Pinpoint the cell where the given text exists, returning its [X, Y] midpoint coordinate. 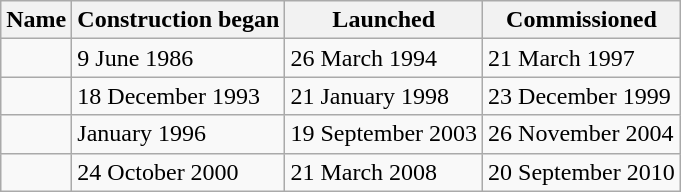
21 January 1998 [384, 96]
Commissioned [582, 20]
Name [36, 20]
24 October 2000 [178, 172]
20 September 2010 [582, 172]
Construction began [178, 20]
26 November 2004 [582, 134]
26 March 1994 [384, 58]
19 September 2003 [384, 134]
January 1996 [178, 134]
23 December 1999 [582, 96]
21 March 1997 [582, 58]
18 December 1993 [178, 96]
9 June 1986 [178, 58]
21 March 2008 [384, 172]
Launched [384, 20]
